Scan for the cell matching the given text and deliver its [X, Y] coordinate at center. 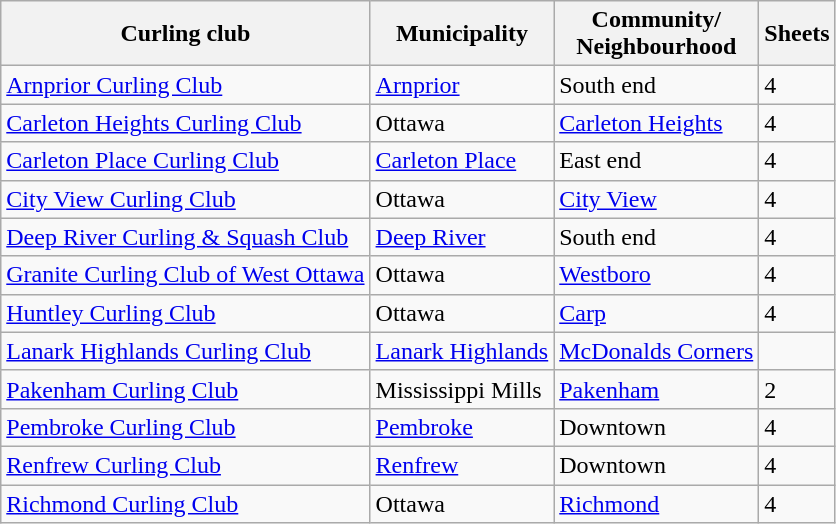
Carleton Place Curling Club [186, 161]
Lanark Highlands [462, 351]
2 [797, 389]
City View Curling Club [186, 199]
Carleton Heights Curling Club [186, 123]
Pembroke Curling Club [186, 427]
East end [656, 161]
Carp [656, 313]
McDonalds Corners [656, 351]
Granite Curling Club of West Ottawa [186, 275]
Arnprior Curling Club [186, 85]
Carleton Place [462, 161]
Community/Neighbourhood [656, 34]
Pembroke [462, 427]
Huntley Curling Club [186, 313]
Westboro [656, 275]
City View [656, 199]
Pakenham [656, 389]
Mississippi Mills [462, 389]
Deep River [462, 237]
Renfrew Curling Club [186, 465]
Lanark Highlands Curling Club [186, 351]
Richmond Curling Club [186, 503]
Pakenham Curling Club [186, 389]
Deep River Curling & Squash Club [186, 237]
Richmond [656, 503]
Arnprior [462, 85]
Municipality [462, 34]
Curling club [186, 34]
Sheets [797, 34]
Renfrew [462, 465]
Carleton Heights [656, 123]
